Return the (x, y) coordinate for the center point of the cell that contains the specified text.  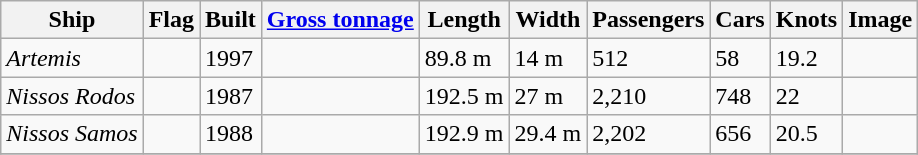
512 (648, 58)
14 m (548, 58)
19.2 (806, 58)
Built (231, 20)
656 (740, 134)
1997 (231, 58)
27 m (548, 96)
1987 (231, 96)
Knots (806, 20)
Ship (72, 20)
192.9 m (464, 134)
58 (740, 58)
Width (548, 20)
Cars (740, 20)
Flag (171, 20)
Artemis (72, 58)
20.5 (806, 134)
Image (880, 20)
Length (464, 20)
89.8 m (464, 58)
29.4 m (548, 134)
192.5 m (464, 96)
Passengers (648, 20)
1988 (231, 134)
748 (740, 96)
Gross tonnage (340, 20)
Nissos Rodos (72, 96)
2,202 (648, 134)
Nissos Samos (72, 134)
2,210 (648, 96)
22 (806, 96)
